Capture the cell that displays the provided text and extract its [x, y] central coordinate. 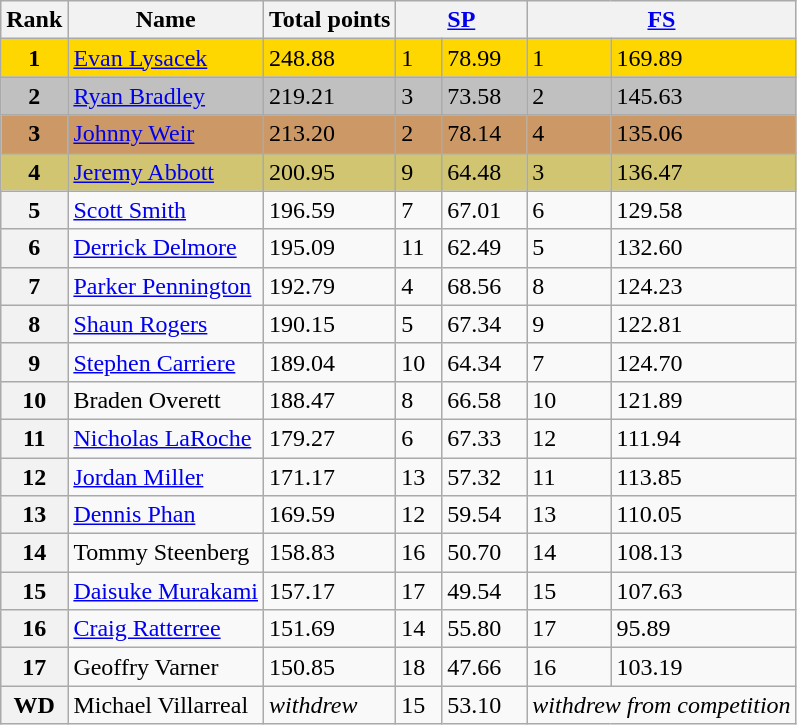
132.60 [704, 248]
SP [462, 20]
Daisuke Murakami [166, 591]
122.81 [704, 324]
192.79 [330, 286]
WD [34, 705]
Jordan Miller [166, 477]
129.58 [704, 210]
67.34 [484, 324]
95.89 [704, 629]
Stephen Carriere [166, 362]
Nicholas LaRoche [166, 438]
219.21 [330, 96]
124.70 [704, 362]
135.06 [704, 134]
157.17 [330, 591]
Name [166, 20]
121.89 [704, 400]
136.47 [704, 172]
113.85 [704, 477]
Shaun Rogers [166, 324]
withdrew [330, 705]
195.09 [330, 248]
47.66 [484, 667]
Geoffry Varner [166, 667]
110.05 [704, 515]
78.14 [484, 134]
18 [419, 667]
189.04 [330, 362]
Braden Overett [166, 400]
151.69 [330, 629]
78.99 [484, 58]
111.94 [704, 438]
50.70 [484, 553]
67.01 [484, 210]
179.27 [330, 438]
67.33 [484, 438]
Rank [34, 20]
213.20 [330, 134]
Evan Lysacek [166, 58]
59.54 [484, 515]
103.19 [704, 667]
124.23 [704, 286]
107.63 [704, 591]
190.15 [330, 324]
196.59 [330, 210]
64.34 [484, 362]
Craig Ratterree [166, 629]
188.47 [330, 400]
73.58 [484, 96]
Parker Pennington [166, 286]
FS [662, 20]
49.54 [484, 591]
64.48 [484, 172]
158.83 [330, 553]
Scott Smith [166, 210]
Ryan Bradley [166, 96]
248.88 [330, 58]
62.49 [484, 248]
Total points [330, 20]
Tommy Steenberg [166, 553]
150.85 [330, 667]
169.89 [704, 58]
145.63 [704, 96]
Jeremy Abbott [166, 172]
108.13 [704, 553]
withdrew from competition [662, 705]
200.95 [330, 172]
169.59 [330, 515]
Derrick Delmore [166, 248]
Dennis Phan [166, 515]
66.58 [484, 400]
57.32 [484, 477]
Johnny Weir [166, 134]
171.17 [330, 477]
55.80 [484, 629]
Michael Villarreal [166, 705]
68.56 [484, 286]
53.10 [484, 705]
